Return the (x, y) coordinate for the center point of the cell that contains the specified text.  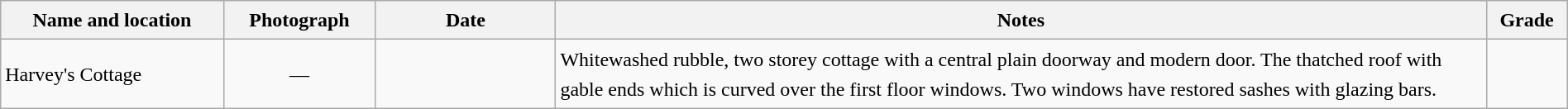
Date (466, 20)
Harvey's Cottage (112, 74)
Grade (1527, 20)
Name and location (112, 20)
Notes (1021, 20)
— (299, 74)
Photograph (299, 20)
